Return the [X, Y] coordinate for the center point of the cell that contains the specified text.  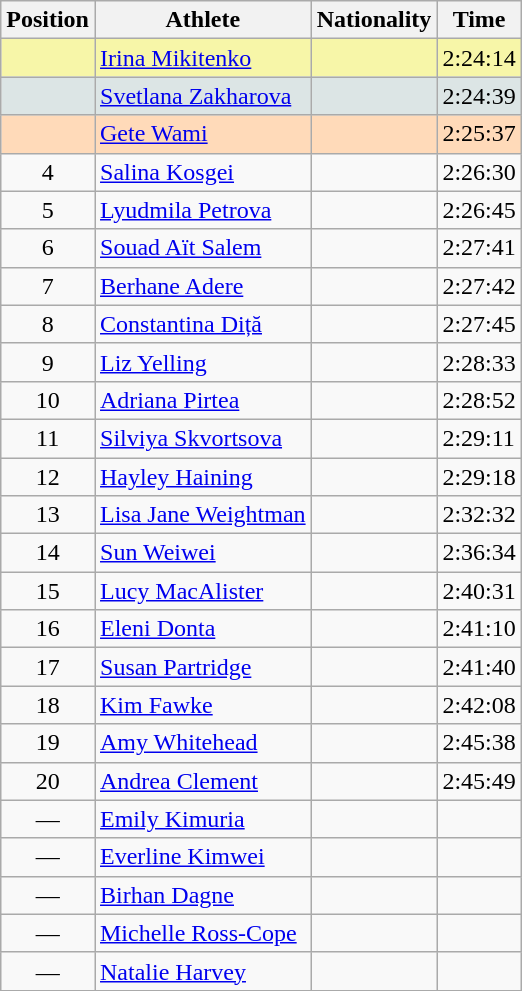
Souad Aït Salem [202, 248]
Michelle Ross-Cope [202, 933]
Sun Weiwei [202, 553]
Lucy MacAlister [202, 591]
2:26:30 [479, 172]
Amy Whitehead [202, 743]
Hayley Haining [202, 477]
Time [479, 20]
Liz Yelling [202, 362]
16 [48, 629]
2:28:52 [479, 400]
2:27:45 [479, 324]
20 [48, 781]
2:36:34 [479, 553]
Gete Wami [202, 134]
8 [48, 324]
Susan Partridge [202, 667]
Athlete [202, 20]
Emily Kimuria [202, 819]
10 [48, 400]
2:45:38 [479, 743]
2:29:18 [479, 477]
2:29:11 [479, 438]
2:45:49 [479, 781]
2:26:45 [479, 210]
Salina Kosgei [202, 172]
2:42:08 [479, 705]
13 [48, 515]
14 [48, 553]
Lisa Jane Weightman [202, 515]
5 [48, 210]
2:41:40 [479, 667]
18 [48, 705]
4 [48, 172]
Eleni Donta [202, 629]
Lyudmila Petrova [202, 210]
Berhane Adere [202, 286]
Nationality [374, 20]
Irina Mikitenko [202, 58]
2:41:10 [479, 629]
12 [48, 477]
Silviya Skvortsova [202, 438]
Everline Kimwei [202, 857]
2:24:14 [479, 58]
Natalie Harvey [202, 971]
2:24:39 [479, 96]
7 [48, 286]
Constantina Diță [202, 324]
Adriana Pirtea [202, 400]
Kim Fawke [202, 705]
2:27:42 [479, 286]
Position [48, 20]
11 [48, 438]
15 [48, 591]
Svetlana Zakharova [202, 96]
2:27:41 [479, 248]
2:28:33 [479, 362]
2:40:31 [479, 591]
2:25:37 [479, 134]
17 [48, 667]
Birhan Dagne [202, 895]
2:32:32 [479, 515]
9 [48, 362]
6 [48, 248]
19 [48, 743]
Andrea Clement [202, 781]
